For the text-containing cell, return its midpoint in (x, y) coordinate format. 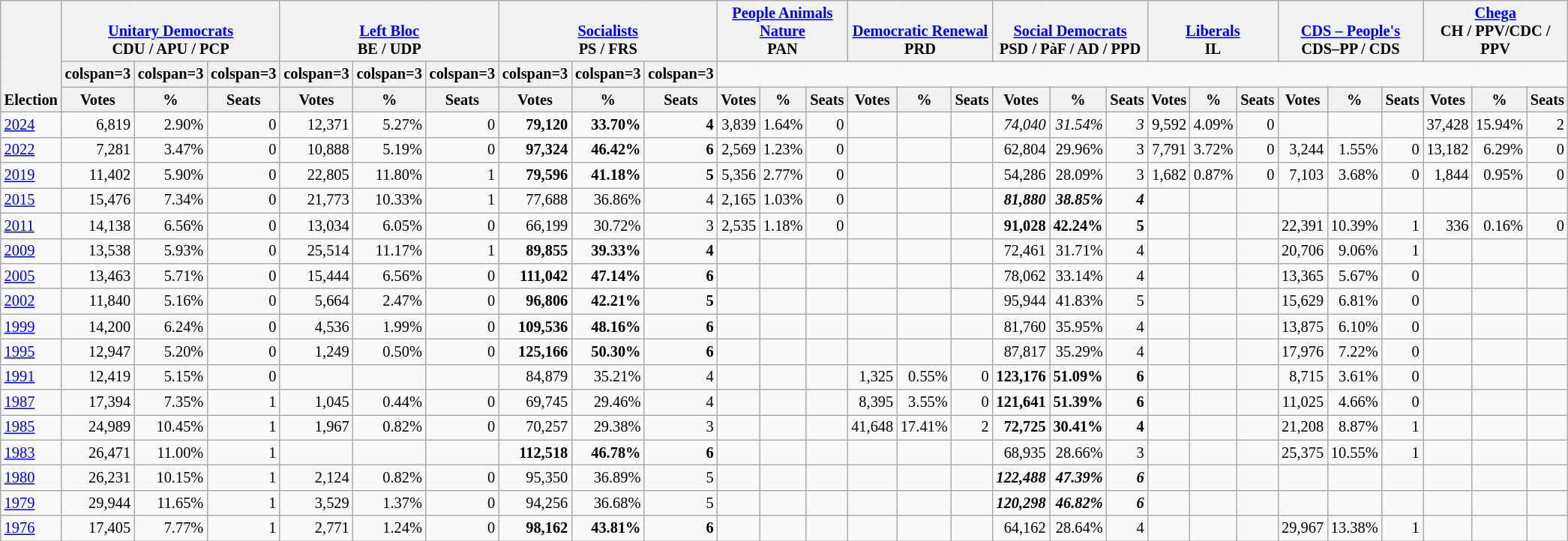
98,162 (535, 528)
1.37% (390, 503)
7.22% (1354, 351)
79,120 (535, 124)
43.81% (607, 528)
2.90% (171, 124)
112,518 (535, 453)
42.21% (607, 301)
10.55% (1354, 453)
94,256 (535, 503)
41.83% (1078, 301)
5,356 (739, 175)
123,176 (1021, 377)
1980 (31, 477)
1,844 (1448, 175)
1,325 (872, 377)
33.14% (1078, 276)
50.30% (607, 351)
11.00% (171, 453)
17.41% (924, 427)
2011 (31, 226)
28.66% (1078, 453)
15,444 (316, 276)
6.29% (1500, 150)
Left BlocBE / UDP (389, 31)
1.23% (783, 150)
66,199 (535, 226)
2024 (31, 124)
14,200 (97, 327)
4,536 (316, 327)
81,880 (1021, 200)
Democratic RenewalPRD (919, 31)
46.82% (1078, 503)
79,596 (535, 175)
5.90% (171, 175)
5,664 (316, 301)
8.87% (1354, 427)
54,286 (1021, 175)
1,045 (316, 402)
4.66% (1354, 402)
122,488 (1021, 477)
39.33% (607, 251)
36.89% (607, 477)
15.94% (1500, 124)
89,855 (535, 251)
2,124 (316, 477)
11,840 (97, 301)
72,461 (1021, 251)
6.24% (171, 327)
26,231 (97, 477)
29,967 (1303, 528)
74,040 (1021, 124)
31.71% (1078, 251)
3.72% (1213, 150)
78,062 (1021, 276)
1979 (31, 503)
22,805 (316, 175)
2022 (31, 150)
5.15% (171, 377)
2,569 (739, 150)
1.18% (783, 226)
1985 (31, 427)
22,391 (1303, 226)
5.93% (171, 251)
111,042 (535, 276)
2,771 (316, 528)
2005 (31, 276)
6,819 (97, 124)
35.29% (1078, 351)
13,875 (1303, 327)
4.09% (1213, 124)
11,025 (1303, 402)
0.55% (924, 377)
25,514 (316, 251)
29.46% (607, 402)
1.64% (783, 124)
84,879 (535, 377)
7.35% (171, 402)
10,888 (316, 150)
5.19% (390, 150)
96,806 (535, 301)
3,839 (739, 124)
9,592 (1168, 124)
10.33% (390, 200)
46.42% (607, 150)
1976 (31, 528)
1,967 (316, 427)
7,281 (97, 150)
33.70% (607, 124)
People Animals NaturePAN (783, 31)
3,529 (316, 503)
10.45% (171, 427)
3.47% (171, 150)
3.55% (924, 402)
CDS – People'sCDS–PP / CDS (1350, 31)
1.99% (390, 327)
13,538 (97, 251)
87,817 (1021, 351)
81,760 (1021, 327)
2015 (31, 200)
1.24% (390, 528)
35.95% (1078, 327)
13,365 (1303, 276)
2,535 (739, 226)
11.17% (390, 251)
0.50% (390, 351)
15,629 (1303, 301)
ChegaCH / PPV/CDC / PPV (1495, 31)
51.39% (1078, 402)
91,028 (1021, 226)
5.67% (1354, 276)
30.72% (607, 226)
1983 (31, 453)
5.20% (171, 351)
17,405 (97, 528)
5.27% (390, 124)
Social DemocratsPSD / PàF / AD / PPD (1071, 31)
41,648 (872, 427)
14,138 (97, 226)
77,688 (535, 200)
26,471 (97, 453)
2002 (31, 301)
15,476 (97, 200)
12,371 (316, 124)
51.09% (1078, 377)
7.34% (171, 200)
25,375 (1303, 453)
47.14% (607, 276)
69,745 (535, 402)
36.86% (607, 200)
11,402 (97, 175)
20,706 (1303, 251)
1991 (31, 377)
5.71% (171, 276)
29.38% (607, 427)
68,935 (1021, 453)
7.77% (171, 528)
97,324 (535, 150)
7,791 (1168, 150)
8,715 (1303, 377)
10.39% (1354, 226)
12,947 (97, 351)
11.65% (171, 503)
336 (1448, 226)
13,463 (97, 276)
1995 (31, 351)
2.77% (783, 175)
42.24% (1078, 226)
1,682 (1168, 175)
21,208 (1303, 427)
41.18% (607, 175)
3,244 (1303, 150)
2,165 (739, 200)
9.06% (1354, 251)
37,428 (1448, 124)
29,944 (97, 503)
0.87% (1213, 175)
11.80% (390, 175)
17,976 (1303, 351)
13,182 (1448, 150)
2.47% (390, 301)
62,804 (1021, 150)
1.55% (1354, 150)
95,944 (1021, 301)
1,249 (316, 351)
31.54% (1078, 124)
13.38% (1354, 528)
8,395 (872, 402)
35.21% (607, 377)
1.03% (783, 200)
24,989 (97, 427)
3.68% (1354, 175)
10.15% (171, 477)
6.81% (1354, 301)
7,103 (1303, 175)
2019 (31, 175)
125,166 (535, 351)
30.41% (1078, 427)
47.39% (1078, 477)
64,162 (1021, 528)
28.09% (1078, 175)
21,773 (316, 200)
6.05% (390, 226)
Election (31, 55)
12,419 (97, 377)
38.85% (1078, 200)
70,257 (535, 427)
6.10% (1354, 327)
121,641 (1021, 402)
46.78% (607, 453)
LiberalsIL (1213, 31)
48.16% (607, 327)
3.61% (1354, 377)
109,536 (535, 327)
1987 (31, 402)
0.16% (1500, 226)
SocialistsPS / FRS (608, 31)
1999 (31, 327)
29.96% (1078, 150)
0.44% (390, 402)
95,350 (535, 477)
0.95% (1500, 175)
13,034 (316, 226)
28.64% (1078, 528)
5.16% (171, 301)
36.68% (607, 503)
17,394 (97, 402)
120,298 (1021, 503)
72,725 (1021, 427)
Unitary DemocratsCDU / APU / PCP (171, 31)
2009 (31, 251)
